Output the (X, Y) coordinate of the center of the cell containing the given text.  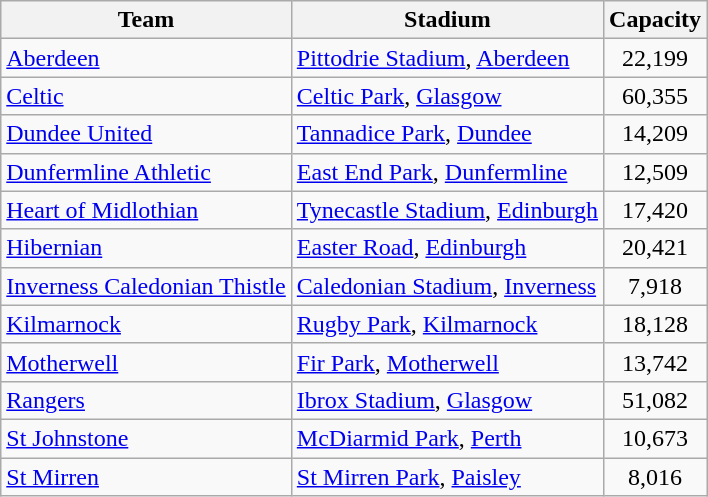
Caledonian Stadium, Inverness (447, 286)
St Mirren Park, Paisley (447, 477)
Hibernian (146, 248)
Rangers (146, 400)
Dundee United (146, 134)
60,355 (656, 96)
Celtic Park, Glasgow (447, 96)
McDiarmid Park, Perth (447, 438)
Tynecastle Stadium, Edinburgh (447, 210)
Tannadice Park, Dundee (447, 134)
St Mirren (146, 477)
East End Park, Dunfermline (447, 172)
10,673 (656, 438)
13,742 (656, 362)
8,016 (656, 477)
Rugby Park, Kilmarnock (447, 324)
Team (146, 20)
20,421 (656, 248)
Pittodrie Stadium, Aberdeen (447, 58)
Heart of Midlothian (146, 210)
Inverness Caledonian Thistle (146, 286)
17,420 (656, 210)
12,509 (656, 172)
Stadium (447, 20)
18,128 (656, 324)
Fir Park, Motherwell (447, 362)
Kilmarnock (146, 324)
Aberdeen (146, 58)
7,918 (656, 286)
Dunfermline Athletic (146, 172)
Easter Road, Edinburgh (447, 248)
Ibrox Stadium, Glasgow (447, 400)
51,082 (656, 400)
Capacity (656, 20)
Motherwell (146, 362)
14,209 (656, 134)
22,199 (656, 58)
St Johnstone (146, 438)
Celtic (146, 96)
